Pinpoint the cell where the given text exists, returning its [X, Y] midpoint coordinate. 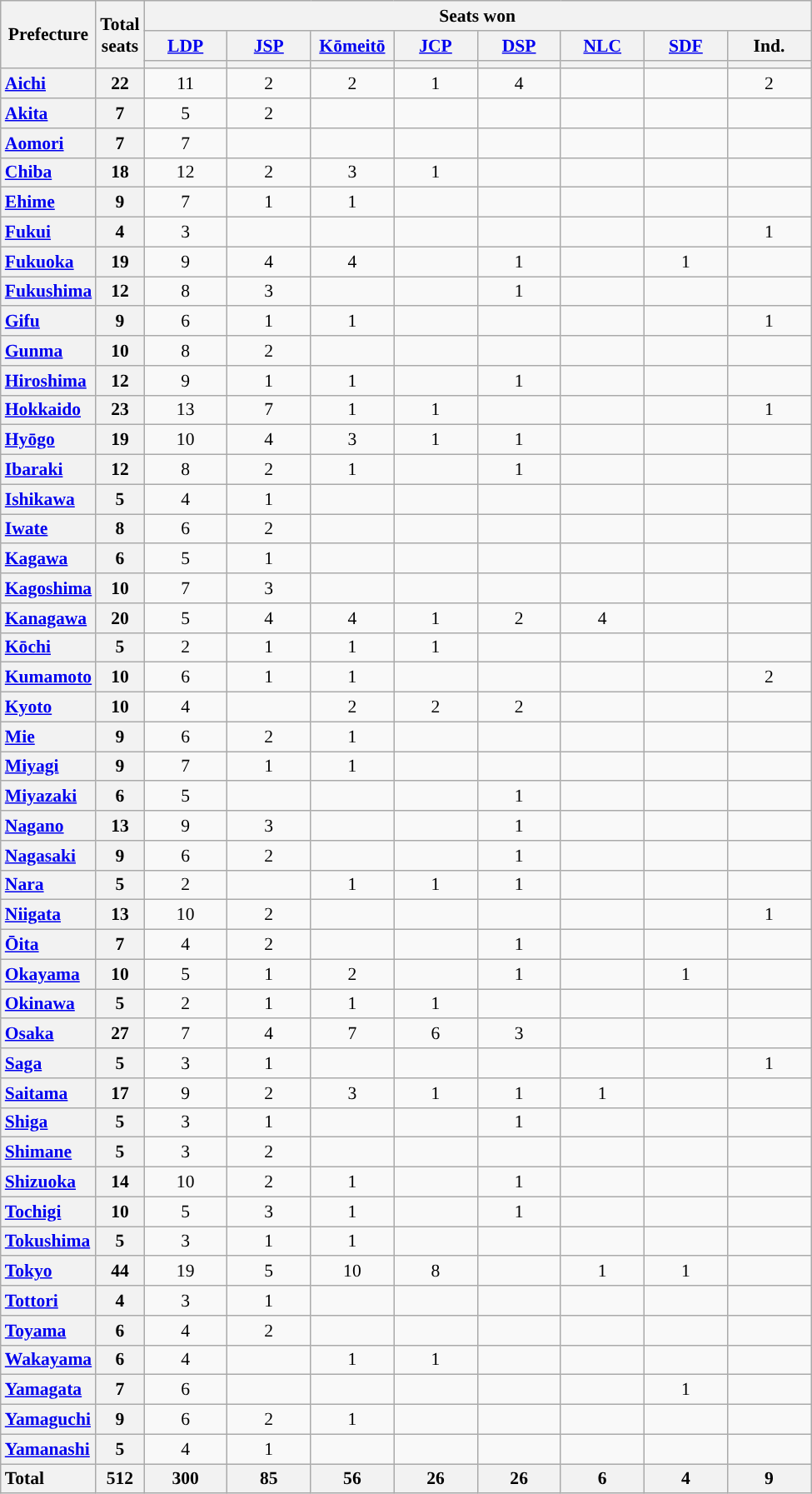
Totalseats [120, 35]
Tokushima [48, 1242]
22 [120, 84]
512 [120, 1479]
14 [120, 1182]
Okayama [48, 974]
Kagoshima [48, 588]
85 [269, 1479]
Mie [48, 737]
Nagasaki [48, 856]
Hokkaido [48, 410]
Tokyo [48, 1272]
Fukuoka [48, 262]
Yamanashi [48, 1449]
Total [48, 1479]
17 [120, 1093]
Osaka [48, 1034]
Kōmeitō [352, 46]
Kōchi [48, 647]
Kumamoto [48, 677]
Niigata [48, 915]
Gifu [48, 322]
56 [352, 1479]
Yamagata [48, 1390]
Fukushima [48, 292]
Nara [48, 885]
Kanagawa [48, 618]
Fukui [48, 232]
Tochigi [48, 1212]
Wakayama [48, 1360]
Ibaraki [48, 470]
Miyagi [48, 767]
Hyōgo [48, 440]
Yamaguchi [48, 1420]
NLC [602, 46]
Miyazaki [48, 797]
44 [120, 1272]
Saga [48, 1063]
Shimane [48, 1152]
Aichi [48, 84]
Ind. [769, 46]
Ōita [48, 945]
Kyoto [48, 707]
Aomori [48, 143]
JCP [436, 46]
Gunma [48, 351]
23 [120, 410]
Chiba [48, 172]
Shiga [48, 1122]
Tottori [48, 1301]
LDP [186, 46]
Hiroshima [48, 381]
Ishikawa [48, 499]
DSP [519, 46]
Okinawa [48, 1004]
11 [186, 84]
Prefecture [48, 35]
Shizuoka [48, 1182]
Kagawa [48, 559]
18 [120, 172]
Akita [48, 113]
Toyama [48, 1331]
Saitama [48, 1093]
Ehime [48, 202]
27 [120, 1034]
300 [186, 1479]
Seats won [478, 16]
JSP [269, 46]
SDF [685, 46]
Nagano [48, 826]
20 [120, 618]
Iwate [48, 529]
